Find where the given text appears and provide that cell's center as (x, y) coordinate. 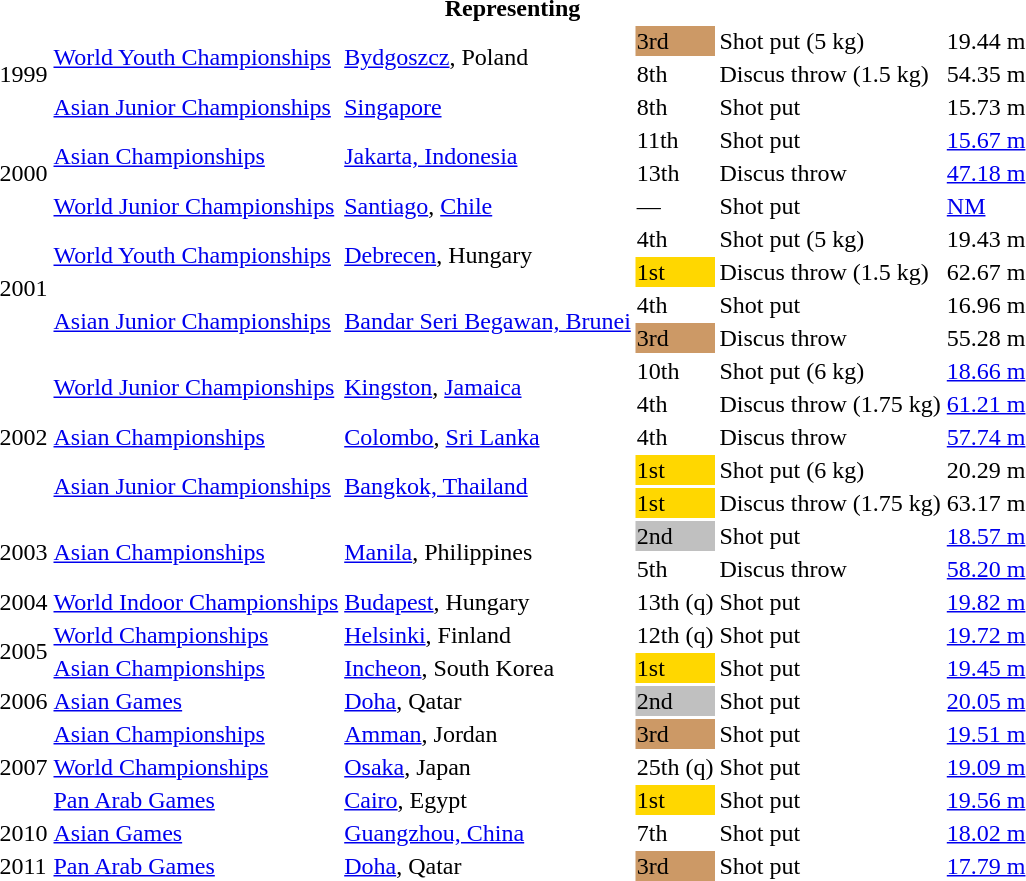
Jakarta, Indonesia (488, 156)
12th (q) (675, 635)
— (675, 206)
Cairo, Egypt (488, 800)
10th (675, 371)
Amman, Jordan (488, 734)
World Indoor Championships (196, 602)
Osaka, Japan (488, 767)
Bandar Seri Begawan, Brunei (488, 322)
Incheon, South Korea (488, 668)
Helsinki, Finland (488, 635)
7th (675, 833)
Debrecen, Hungary (488, 256)
Manila, Philippines (488, 552)
13th (q) (675, 602)
5th (675, 569)
13th (675, 173)
Singapore (488, 107)
Bydgoszcz, Poland (488, 58)
Colombo, Sri Lanka (488, 437)
Bangkok, Thailand (488, 486)
Budapest, Hungary (488, 602)
11th (675, 140)
25th (q) (675, 767)
Santiago, Chile (488, 206)
Guangzhou, China (488, 833)
Kingston, Jamaica (488, 388)
